Scan for the cell matching the given text and deliver its (X, Y) coordinate at center. 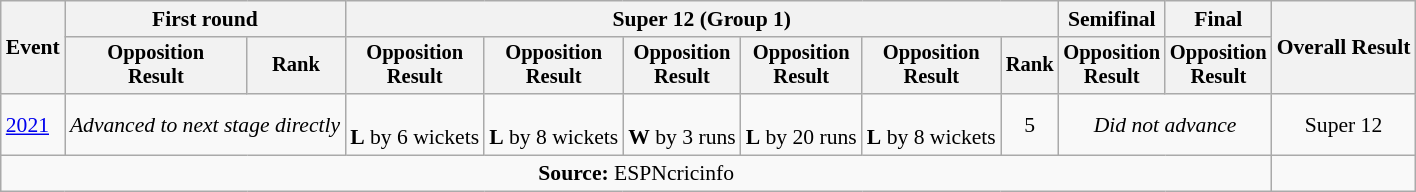
Overall Result (1344, 48)
Source: ESPNcricinfo (636, 174)
Final (1218, 19)
Semifinal (1112, 19)
L by 20 runs (802, 124)
2021 (33, 124)
Super 12 (Group 1) (702, 19)
Event (33, 48)
W by 3 runs (682, 124)
Did not advance (1164, 124)
First round (205, 19)
5 (1030, 124)
L by 6 wickets (414, 124)
Advanced to next stage directly (205, 124)
Super 12 (1344, 124)
